Extract the [X, Y] coordinate from the center of the cell holding the provided text.  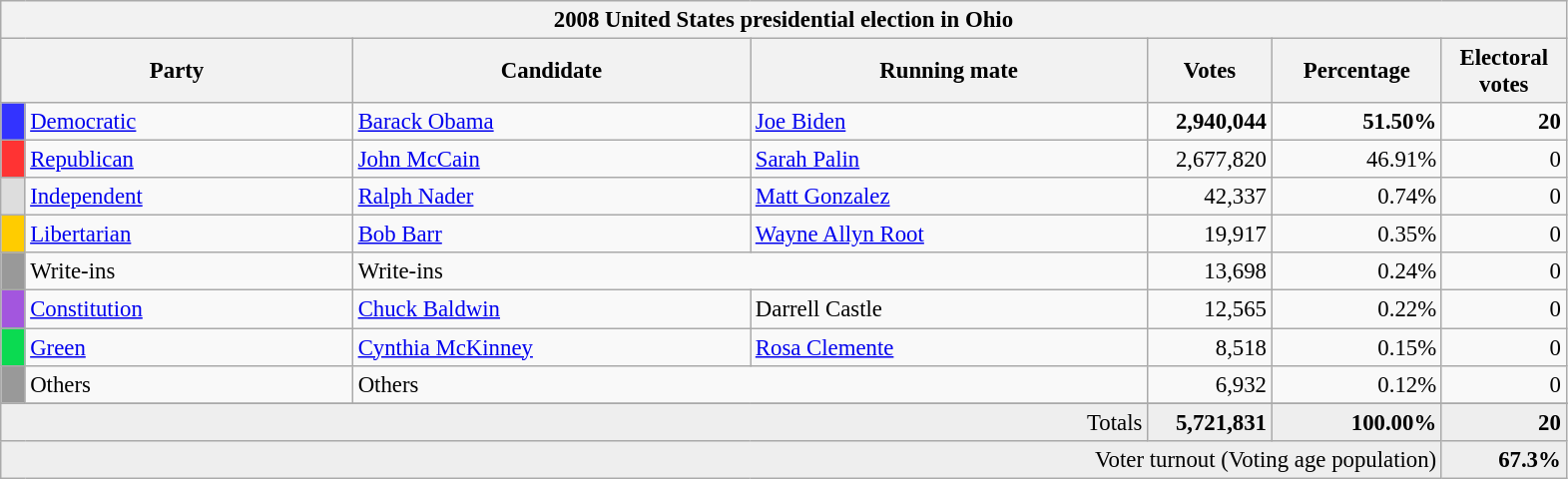
19,917 [1210, 235]
Green [189, 347]
Rosa Clemente [949, 347]
Joe Biden [949, 122]
Candidate [551, 72]
Ralph Nader [551, 197]
Totals [575, 422]
Sarah Palin [949, 160]
Libertarian [189, 235]
51.50% [1356, 122]
42,337 [1210, 197]
8,518 [1210, 347]
Electoral votes [1503, 72]
Constitution [189, 309]
0.12% [1356, 384]
0.22% [1356, 309]
2008 United States presidential election in Ohio [784, 20]
67.3% [1503, 459]
12,565 [1210, 309]
Barack Obama [551, 122]
0.35% [1356, 235]
5,721,831 [1210, 422]
Bob Barr [551, 235]
Chuck Baldwin [551, 309]
John McCain [551, 160]
Voter turnout (Voting age population) [722, 459]
Matt Gonzalez [949, 197]
Cynthia McKinney [551, 347]
Wayne Allyn Root [949, 235]
6,932 [1210, 384]
100.00% [1356, 422]
Independent [189, 197]
Percentage [1356, 72]
0.24% [1356, 272]
Republican [189, 160]
2,940,044 [1210, 122]
Party [178, 72]
Running mate [949, 72]
Darrell Castle [949, 309]
0.15% [1356, 347]
0.74% [1356, 197]
46.91% [1356, 160]
2,677,820 [1210, 160]
Democratic [189, 122]
13,698 [1210, 272]
Votes [1210, 72]
